Identify which cell holds the provided text, then report its (X, Y) central coordinate. 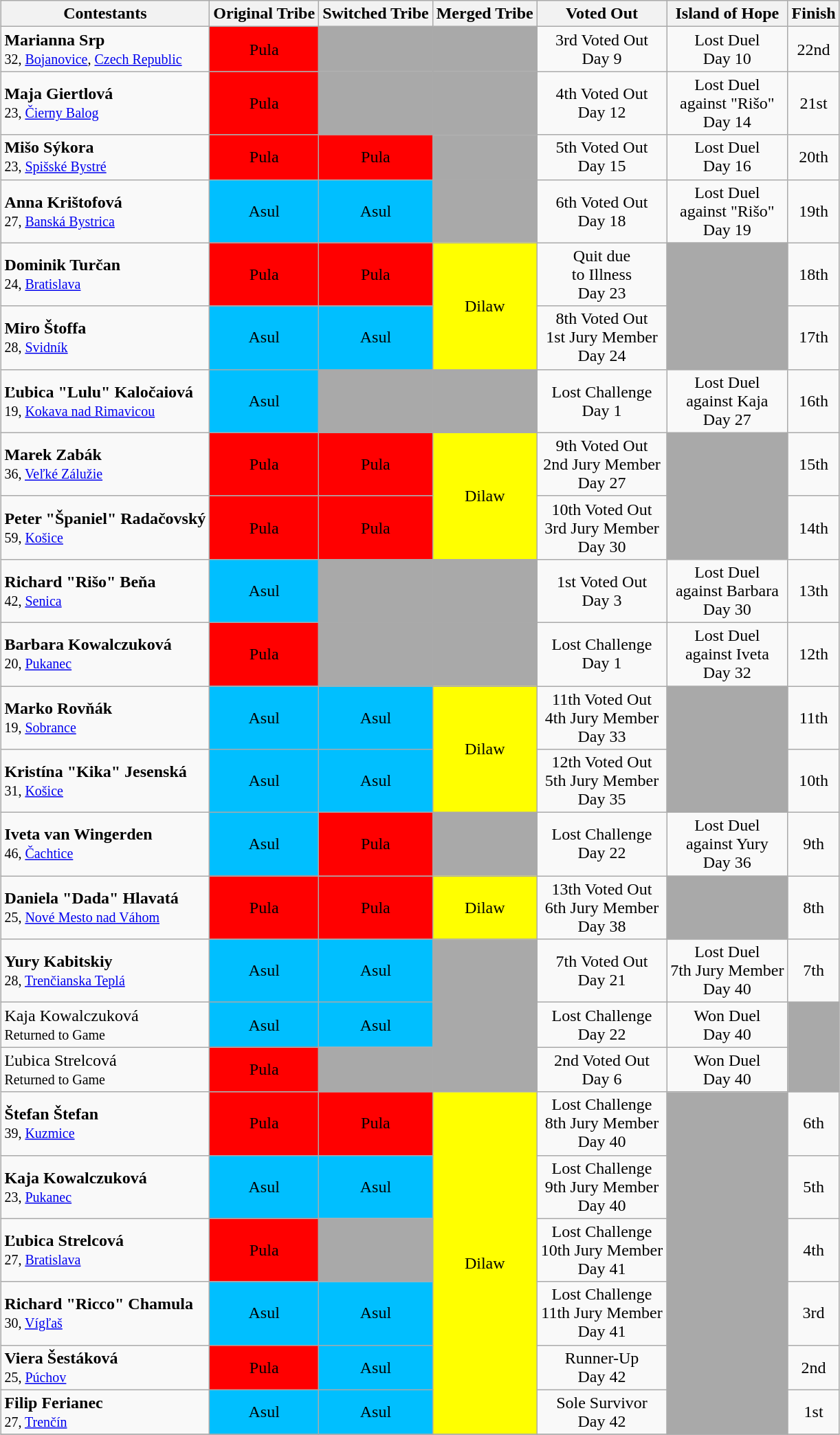
Sole SurvivorDay 42 (601, 1412)
14th (814, 527)
3rd Voted OutDay 9 (601, 50)
Lost Duelagainst BarbaraDay 30 (727, 591)
Lost Duelagainst YuryDay 36 (727, 844)
13th (814, 591)
Ľubica StrelcováReturned to Game (105, 1070)
4th (814, 1250)
21st (814, 103)
Finish (814, 14)
7th Voted OutDay 21 (601, 971)
5th Voted OutDay 15 (601, 157)
Lost Duel against "Rišo"Day 14 (727, 103)
16th (814, 401)
11th (814, 718)
8th Voted Out1st Jury MemberDay 24 (601, 338)
Kaja KowalczukováReturned to Game (105, 1025)
Lost Challenge10th Jury MemberDay 41 (601, 1250)
Marko Rovňák19, Sobrance (105, 718)
9th Voted Out2nd Jury MemberDay 27 (601, 464)
22nd (814, 50)
Lost Duel against "Rišo"Day 19 (727, 211)
10th Voted Out3rd Jury MemberDay 30 (601, 527)
Marianna Srp32, Bojanovice, Czech Republic (105, 50)
Yury Kabitskiy28, Trenčianska Teplá (105, 971)
3rd (814, 1313)
12th Voted Out5th Jury MemberDay 35 (601, 781)
Anna Krištofová27, Banská Bystrica (105, 211)
9th (814, 844)
10th (814, 781)
Lost Duelagainst KajaDay 27 (727, 401)
Switched Tribe (376, 14)
8th (814, 908)
Quit dueto IllnessDay 23 (601, 274)
12th (814, 654)
1st (814, 1412)
Kristína "Kika" Jesenská31, Košice (105, 781)
1st Voted OutDay 3 (601, 591)
Contestants (105, 14)
Peter "Španiel" Radačovský59, Košice (105, 527)
Filip Ferianec27, Trenčín (105, 1412)
Dominik Turčan24, Bratislava (105, 274)
Viera Šestáková25, Púchov (105, 1367)
6th (814, 1124)
11th Voted Out4th Jury MemberDay 33 (601, 718)
Lost Challenge8th Jury MemberDay 40 (601, 1124)
Ľubica Strelcová27, Bratislava (105, 1250)
Lost Challenge11th Jury MemberDay 41 (601, 1313)
7th (814, 971)
4th Voted OutDay 12 (601, 103)
Kaja Kowalczuková23, Pukanec (105, 1187)
18th (814, 274)
Richard "Rišo" Beňa42, Senica (105, 591)
Mišo Sýkora23, Spišské Bystré (105, 157)
Lost DuelDay 10 (727, 50)
5th (814, 1187)
Richard "Ricco" Chamula30, Vígľaš (105, 1313)
Ľubica "Lulu" Kaločaiová19, Kokava nad Rimavicou (105, 401)
Marek Zabák36, Veľké Zálužie (105, 464)
2nd (814, 1367)
Island of Hope (727, 14)
17th (814, 338)
19th (814, 211)
6th Voted OutDay 18 (601, 211)
Merged Tribe (485, 14)
Maja Giertlová23, Čierny Balog (105, 103)
Lost Challenge9th Jury MemberDay 40 (601, 1187)
Lost Duel7th Jury MemberDay 40 (727, 971)
Daniela "Dada" Hlavatá25, Nové Mesto nad Váhom (105, 908)
Miro Štoffa28, Svidník (105, 338)
Lost DuelDay 16 (727, 157)
Iveta van Wingerden46, Čachtice (105, 844)
13th Voted Out6th Jury MemberDay 38 (601, 908)
2nd Voted OutDay 6 (601, 1070)
Barbara Kowalczuková20, Pukanec (105, 654)
Štefan Štefan39, Kuzmice (105, 1124)
15th (814, 464)
20th (814, 157)
Voted Out (601, 14)
Original Tribe (264, 14)
Lost Duelagainst IvetaDay 32 (727, 654)
Runner-UpDay 42 (601, 1367)
